Detect which cell encompasses the target text, then output its (X, Y) center coordinate. 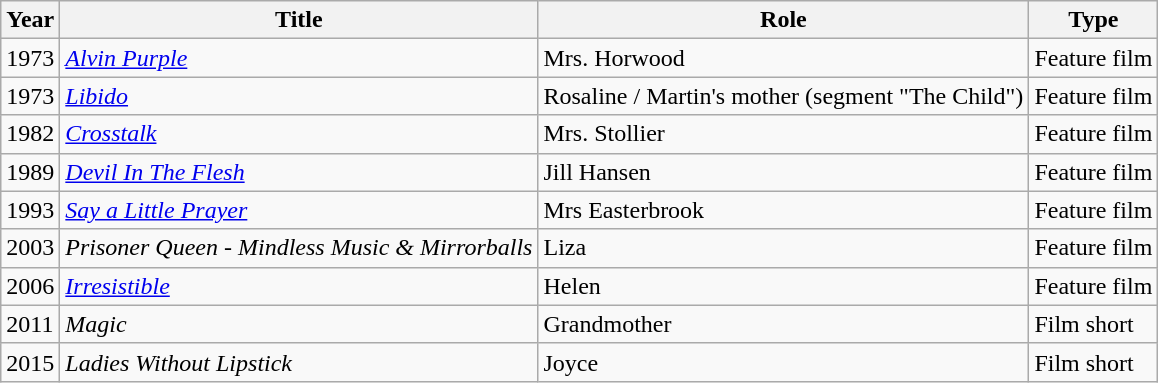
Year (30, 20)
1982 (30, 134)
Prisoner Queen - Mindless Music & Mirrorballs (299, 248)
Crosstalk (299, 134)
2011 (30, 324)
Role (784, 20)
Mrs. Stollier (784, 134)
Type (1094, 20)
2006 (30, 286)
Grandmother (784, 324)
Irresistible (299, 286)
Alvin Purple (299, 58)
Title (299, 20)
Mrs. Horwood (784, 58)
Magic (299, 324)
Ladies Without Lipstick (299, 362)
Liza (784, 248)
1989 (30, 172)
1993 (30, 210)
Rosaline / Martin's mother (segment "The Child") (784, 96)
2003 (30, 248)
Say a Little Prayer (299, 210)
2015 (30, 362)
Jill Hansen (784, 172)
Helen (784, 286)
Libido (299, 96)
Mrs Easterbrook (784, 210)
Devil In The Flesh (299, 172)
Joyce (784, 362)
